Find where the given text appears and provide that cell's center as [x, y] coordinate. 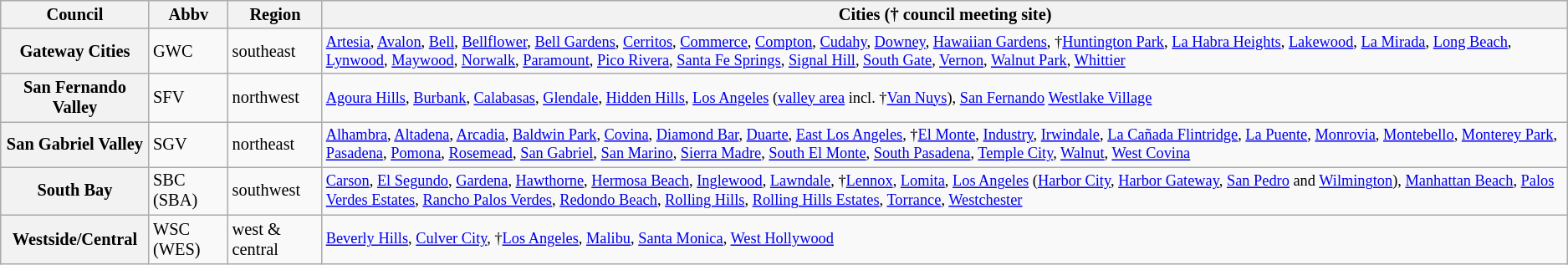
San Gabriel Valley [75, 144]
southwest [276, 191]
SBC (SBA) [189, 191]
southeast [276, 51]
Abbv [189, 14]
San Fernando Valley [75, 98]
Beverly Hills, Culver City, †Los Angeles, Malibu, Santa Monica, West Hollywood [945, 239]
northeast [276, 144]
SFV [189, 98]
west & central [276, 239]
Westside/Central [75, 239]
SGV [189, 144]
Agoura Hills, Burbank, Calabasas, Glendale, Hidden Hills, Los Angeles (valley area incl. †Van Nuys), San Fernando Westlake Village [945, 98]
GWC [189, 51]
Council [75, 14]
South Bay [75, 191]
Region [276, 14]
Cities († council meeting site) [945, 14]
northwest [276, 98]
Gateway Cities [75, 51]
WSC (WES) [189, 239]
